Provide the [X, Y] coordinate of the cell's center where the given text is located.  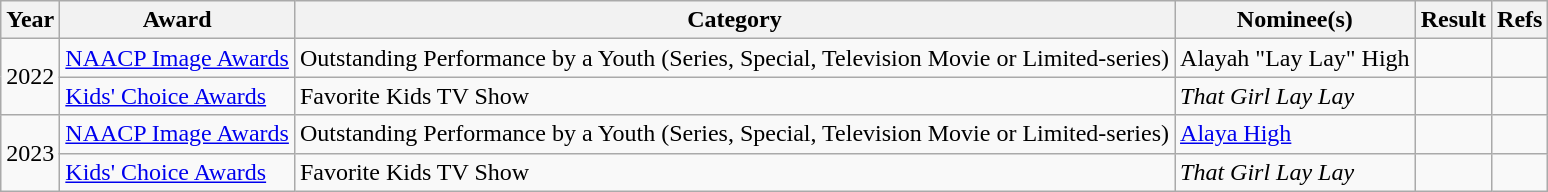
Nominee(s) [1296, 20]
Alaya High [1296, 134]
Award [178, 20]
2023 [30, 153]
Category [734, 20]
Refs [1520, 20]
2022 [30, 77]
Result [1453, 20]
Year [30, 20]
Alayah "Lay Lay" High [1296, 58]
